Pinpoint the cell where the given text exists, returning its (X, Y) midpoint coordinate. 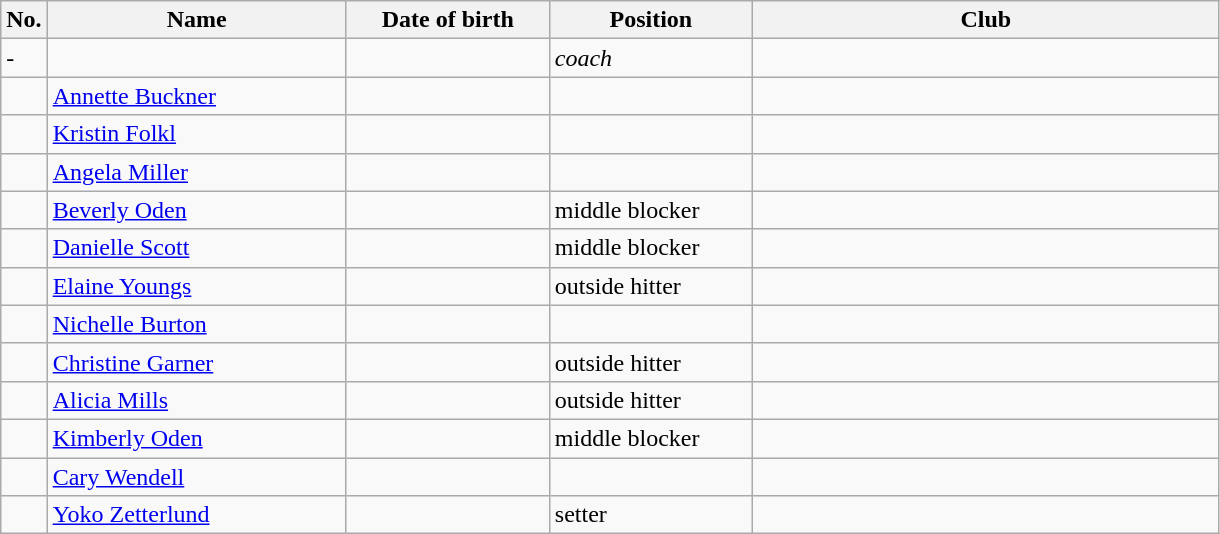
coach (650, 58)
Beverly Oden (196, 210)
Angela Miller (196, 172)
Annette Buckner (196, 96)
Danielle Scott (196, 248)
- (24, 58)
Date of birth (448, 20)
Kristin Folkl (196, 134)
setter (650, 515)
Club (986, 20)
Nichelle Burton (196, 324)
Name (196, 20)
Yoko Zetterlund (196, 515)
Cary Wendell (196, 477)
Christine Garner (196, 362)
Elaine Youngs (196, 286)
No. (24, 20)
Kimberly Oden (196, 438)
Position (650, 20)
Alicia Mills (196, 400)
